Extract the [X, Y] coordinate from the center of the cell holding the provided text.  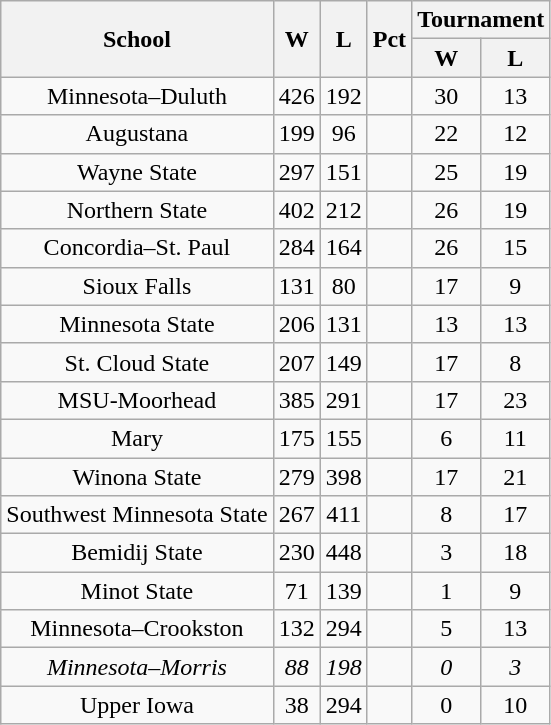
Tournament [481, 20]
80 [344, 286]
284 [296, 248]
207 [296, 362]
199 [296, 134]
297 [296, 172]
St. Cloud State [137, 362]
Bemidij State [137, 553]
Pct [389, 39]
1 [446, 591]
402 [296, 210]
291 [344, 400]
198 [344, 667]
88 [296, 667]
139 [344, 591]
10 [516, 705]
12 [516, 134]
149 [344, 362]
426 [296, 96]
192 [344, 96]
Southwest Minnesota State [137, 515]
398 [344, 477]
Minot State [137, 591]
MSU-Moorhead [137, 400]
Wayne State [137, 172]
18 [516, 553]
448 [344, 553]
267 [296, 515]
6 [446, 438]
Augustana [137, 134]
Winona State [137, 477]
11 [516, 438]
279 [296, 477]
23 [516, 400]
Upper Iowa [137, 705]
96 [344, 134]
164 [344, 248]
Minnesota–Morris [137, 667]
411 [344, 515]
Sioux Falls [137, 286]
71 [296, 591]
Minnesota–Duluth [137, 96]
15 [516, 248]
22 [446, 134]
385 [296, 400]
38 [296, 705]
155 [344, 438]
School [137, 39]
212 [344, 210]
5 [446, 629]
Northern State [137, 210]
Minnesota State [137, 324]
21 [516, 477]
151 [344, 172]
230 [296, 553]
206 [296, 324]
Minnesota–Crookston [137, 629]
Concordia–St. Paul [137, 248]
132 [296, 629]
175 [296, 438]
30 [446, 96]
25 [446, 172]
Mary [137, 438]
